Pinpoint the cell where the given text exists, returning its [X, Y] midpoint coordinate. 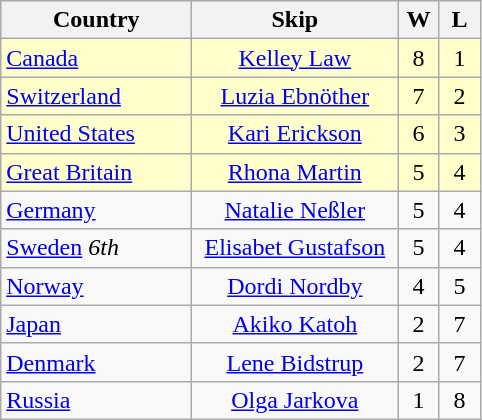
Canada [96, 58]
United States [96, 134]
Kelley Law [295, 58]
Kari Erickson [295, 134]
Natalie Neßler [295, 210]
Rhona Martin [295, 172]
Japan [96, 324]
Skip [295, 20]
Denmark [96, 362]
L [460, 20]
Lene Bidstrup [295, 362]
W [418, 20]
Country [96, 20]
Akiko Katoh [295, 324]
Germany [96, 210]
Olga Jarkova [295, 400]
Dordi Nordby [295, 286]
Sweden 6th [96, 248]
Russia [96, 400]
Switzerland [96, 96]
Great Britain [96, 172]
6 [418, 134]
Norway [96, 286]
3 [460, 134]
Elisabet Gustafson [295, 248]
Luzia Ebnöther [295, 96]
